Pinpoint the cell where the given text exists, returning its [x, y] midpoint coordinate. 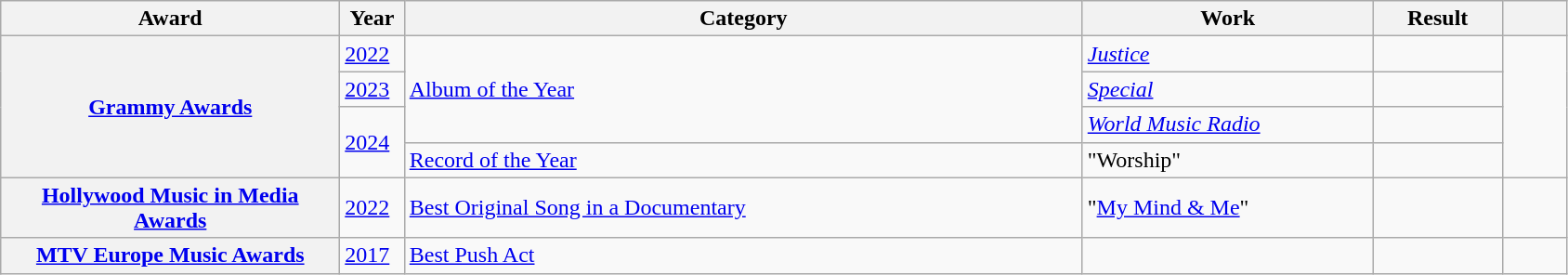
"Worship" [1228, 160]
Album of the Year [743, 89]
Award [171, 19]
World Music Radio [1228, 124]
Best Original Song in a Documentary [743, 208]
Best Push Act [743, 255]
Special [1228, 89]
Category [743, 19]
Hollywood Music in Media Awards [171, 208]
"My Mind & Me" [1228, 208]
Grammy Awards [171, 107]
Result [1438, 19]
2017 [372, 255]
MTV Europe Music Awards [171, 255]
Work [1228, 19]
2023 [372, 89]
2024 [372, 142]
Justice [1228, 54]
Year [372, 19]
Record of the Year [743, 160]
